Scan for the cell matching the given text and deliver its (x, y) coordinate at center. 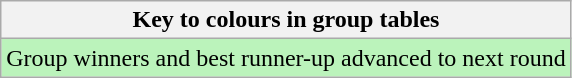
Group winners and best runner-up advanced to next round (286, 58)
Key to colours in group tables (286, 20)
